For the text-containing cell, return its midpoint in (x, y) coordinate format. 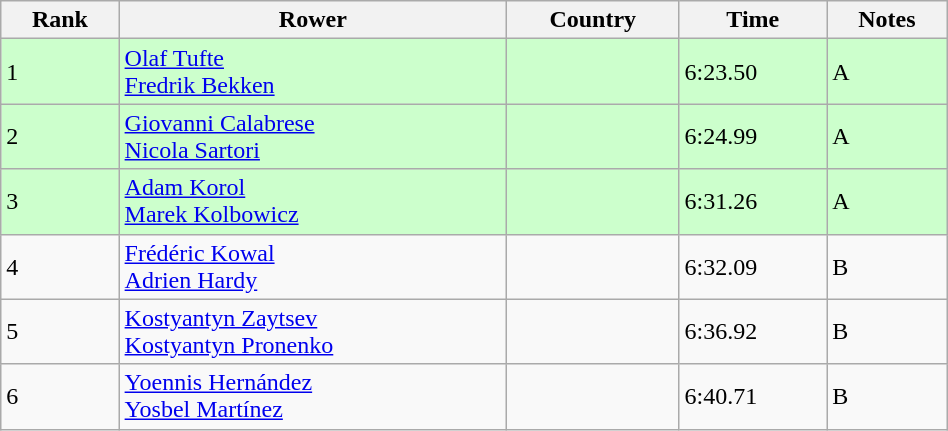
Rank (60, 20)
Notes (888, 20)
6:24.99 (753, 136)
Country (593, 20)
3 (60, 202)
6:40.71 (753, 396)
Kostyantyn Zaytsev Kostyantyn Pronenko (312, 332)
6:32.09 (753, 266)
1 (60, 72)
2 (60, 136)
6:23.50 (753, 72)
Time (753, 20)
Frédéric KowalAdrien Hardy (312, 266)
5 (60, 332)
Adam KorolMarek Kolbowicz (312, 202)
6:31.26 (753, 202)
Rower (312, 20)
Yoennis Hernández Yosbel Martínez (312, 396)
4 (60, 266)
6 (60, 396)
Olaf Tufte Fredrik Bekken (312, 72)
6:36.92 (753, 332)
Giovanni Calabrese Nicola Sartori (312, 136)
